Detect which cell encompasses the target text, then output its (X, Y) center coordinate. 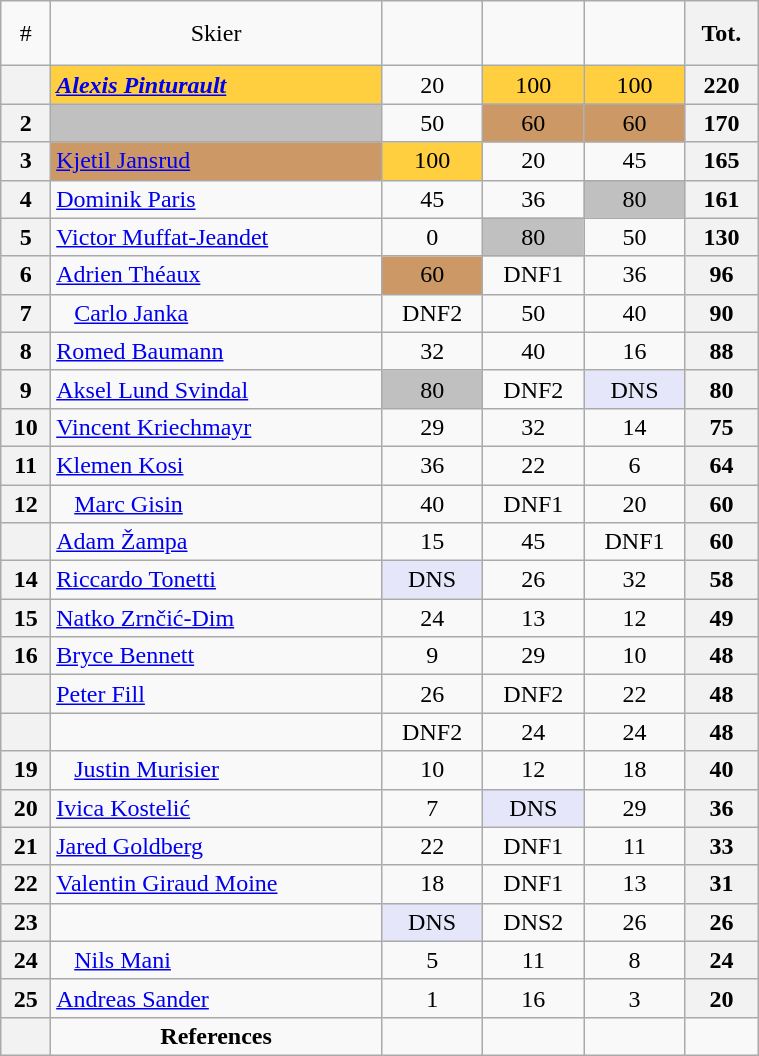
Justin Murisier (216, 770)
4 (26, 199)
Peter Fill (216, 694)
Jared Goldberg (216, 846)
49 (721, 618)
Nils Mani (216, 960)
161 (721, 199)
0 (432, 237)
75 (721, 427)
19 (26, 770)
2 (26, 123)
Skier (216, 34)
90 (721, 313)
Riccardo Tonetti (216, 580)
Ivica Kostelić (216, 808)
DNS2 (534, 922)
220 (721, 85)
Alexis Pinturault (216, 85)
Kjetil Jansrud (216, 161)
Aksel Lund Svindal (216, 389)
33 (721, 846)
Adam Žampa (216, 542)
Valentin Giraud Moine (216, 884)
165 (721, 161)
25 (26, 998)
21 (26, 846)
Victor Muffat-Jeandet (216, 237)
130 (721, 237)
Natko Zrnčić-Dim (216, 618)
58 (721, 580)
23 (26, 922)
Andreas Sander (216, 998)
Romed Baumann (216, 351)
# (26, 34)
Klemen Kosi (216, 465)
References (216, 1036)
Carlo Janka (216, 313)
170 (721, 123)
Bryce Bennett (216, 656)
Dominik Paris (216, 199)
Marc Gisin (216, 503)
31 (721, 884)
64 (721, 465)
Adrien Théaux (216, 275)
Tot. (721, 34)
1 (432, 998)
88 (721, 351)
Vincent Kriechmayr (216, 427)
96 (721, 275)
